Pinpoint the cell where the given text exists, returning its (x, y) midpoint coordinate. 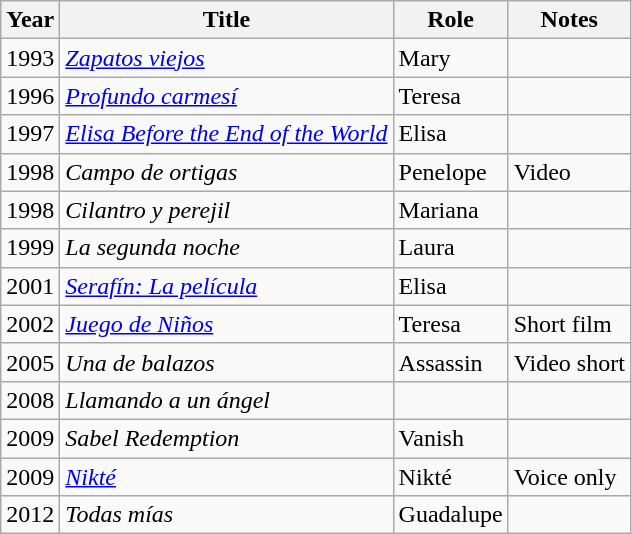
2002 (30, 324)
Zapatos viejos (226, 58)
Penelope (450, 172)
Assassin (450, 362)
1997 (30, 134)
2012 (30, 515)
1999 (30, 248)
Short film (569, 324)
Elisa Before the End of the World (226, 134)
La segunda noche (226, 248)
1993 (30, 58)
Todas mías (226, 515)
Sabel Redemption (226, 438)
Vanish (450, 438)
Role (450, 20)
2001 (30, 286)
Una de balazos (226, 362)
Profundo carmesí (226, 96)
1996 (30, 96)
Guadalupe (450, 515)
Title (226, 20)
Llamando a un ángel (226, 400)
Serafín: La película (226, 286)
Notes (569, 20)
2008 (30, 400)
2005 (30, 362)
Cilantro y perejil (226, 210)
Video (569, 172)
Voice only (569, 477)
Laura (450, 248)
Mariana (450, 210)
Juego de Niños (226, 324)
Mary (450, 58)
Campo de ortigas (226, 172)
Video short (569, 362)
Year (30, 20)
